Return the [X, Y] coordinate for the center point of the cell that contains the specified text.  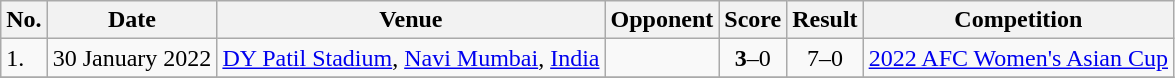
2022 AFC Women's Asian Cup [1018, 58]
Score [753, 20]
7–0 [825, 58]
Result [825, 20]
3–0 [753, 58]
1. [24, 58]
Date [132, 20]
Competition [1018, 20]
Venue [411, 20]
DY Patil Stadium, Navi Mumbai, India [411, 58]
Opponent [662, 20]
No. [24, 20]
30 January 2022 [132, 58]
